Identify which cell holds the provided text, then report its [X, Y] central coordinate. 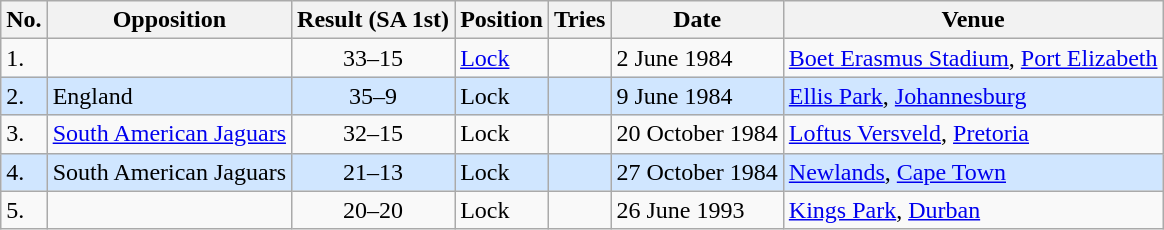
Loftus Versveld, Pretoria [973, 134]
2 June 1984 [697, 58]
33–15 [374, 58]
Result (SA 1st) [374, 20]
2. [24, 96]
32–15 [374, 134]
27 October 1984 [697, 172]
England [169, 96]
Date [697, 20]
20 October 1984 [697, 134]
Kings Park, Durban [973, 210]
20–20 [374, 210]
9 June 1984 [697, 96]
1. [24, 58]
Opposition [169, 20]
5. [24, 210]
Position [502, 20]
Boet Erasmus Stadium, Port Elizabeth [973, 58]
Venue [973, 20]
4. [24, 172]
No. [24, 20]
3. [24, 134]
Ellis Park, Johannesburg [973, 96]
Newlands, Cape Town [973, 172]
35–9 [374, 96]
Tries [580, 20]
26 June 1993 [697, 210]
21–13 [374, 172]
